Determine the [X, Y] coordinate at the center of the cell enclosing the given text.  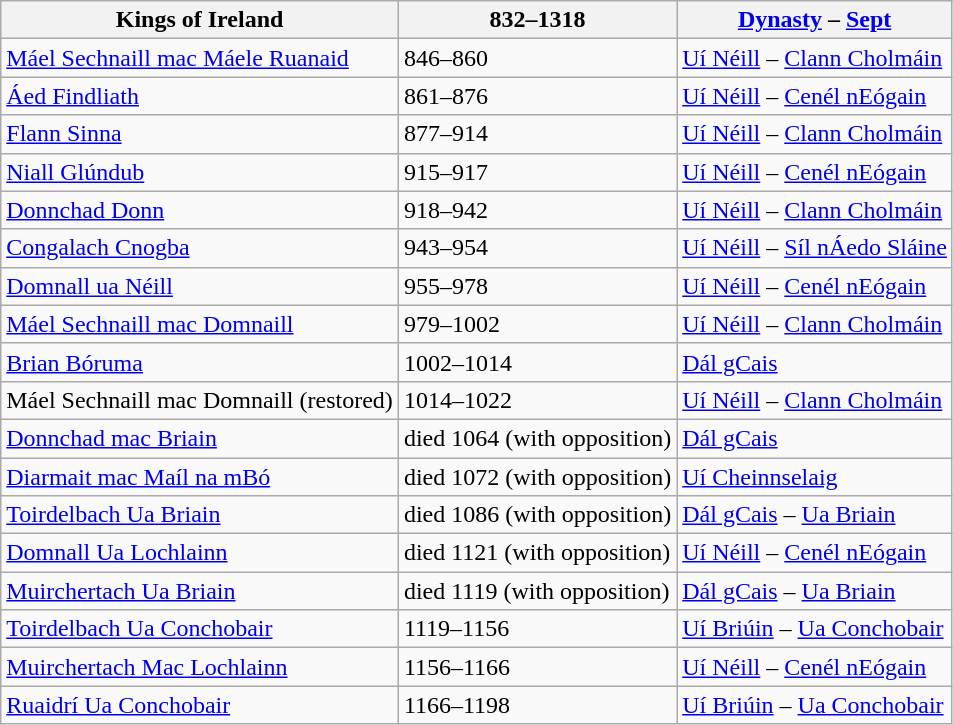
Flann Sinna [200, 134]
Niall Glúndub [200, 172]
Áed Findliath [200, 96]
943–954 [537, 248]
died 1119 (with opposition) [537, 591]
832–1318 [537, 20]
1002–1014 [537, 362]
955–978 [537, 286]
1119–1156 [537, 629]
918–942 [537, 210]
1166–1198 [537, 705]
1014–1022 [537, 400]
Máel Sechnaill mac Domnaill [200, 324]
Uí Cheinnselaig [815, 477]
979–1002 [537, 324]
877–914 [537, 134]
Muirchertach Ua Briain [200, 591]
Toirdelbach Ua Briain [200, 515]
died 1064 (with opposition) [537, 438]
Uí Néill – Síl nÁedo Sláine [815, 248]
died 1072 (with opposition) [537, 477]
Brian Bóruma [200, 362]
861–876 [537, 96]
Máel Sechnaill mac Máele Ruanaid [200, 58]
Donnchad mac Briain [200, 438]
Ruaidrí Ua Conchobair [200, 705]
1156–1166 [537, 667]
Donnchad Donn [200, 210]
died 1121 (with opposition) [537, 553]
died 1086 (with opposition) [537, 515]
Diarmait mac Maíl na mBó [200, 477]
846–860 [537, 58]
Toirdelbach Ua Conchobair [200, 629]
Kings of Ireland [200, 20]
Domnall Ua Lochlainn [200, 553]
Muirchertach Mac Lochlainn [200, 667]
915–917 [537, 172]
Domnall ua Néill [200, 286]
Máel Sechnaill mac Domnaill (restored) [200, 400]
Dynasty – Sept [815, 20]
Congalach Cnogba [200, 248]
